Search for the cell housing the specified text and yield its (x, y) center coordinate. 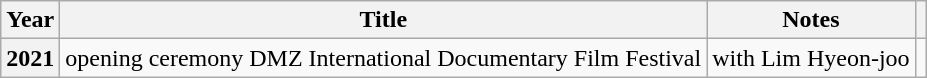
with Lim Hyeon-joo (811, 58)
opening ceremony DMZ International Documentary Film Festival (384, 58)
2021 (30, 58)
Notes (811, 20)
Title (384, 20)
Year (30, 20)
